From the cell containing the given text, extract its center point as (X, Y) coordinate. 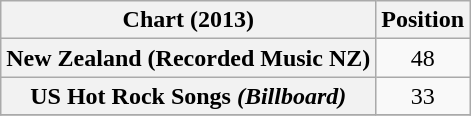
Chart (2013) (188, 20)
US Hot Rock Songs (Billboard) (188, 96)
Position (423, 20)
33 (423, 96)
48 (423, 58)
New Zealand (Recorded Music NZ) (188, 58)
